Output the [X, Y] coordinate of the center of the cell containing the given text.  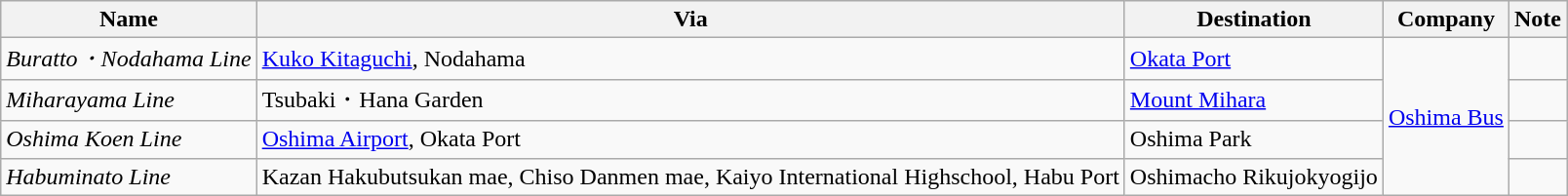
Tsubaki・Hana Garden [690, 99]
Oshima Park [1254, 139]
Kazan Hakubutsukan mae, Chiso Danmen mae, Kaiyo International Highschool, Habu Port [690, 176]
Destination [1254, 20]
Kuko Kitaguchi, Nodahama [690, 59]
Miharayama Line [129, 99]
Name [129, 20]
Okata Port [1254, 59]
Oshima Bus [1445, 117]
Oshima Koen Line [129, 139]
Company [1445, 20]
Mount Mihara [1254, 99]
Via [690, 20]
Habuminato Line [129, 176]
Buratto・Nodahama Line [129, 59]
Note [1537, 20]
Oshima Airport, Okata Port [690, 139]
Oshimacho Rikujokyogijo [1254, 176]
